Search for the cell housing the specified text and yield its (X, Y) center coordinate. 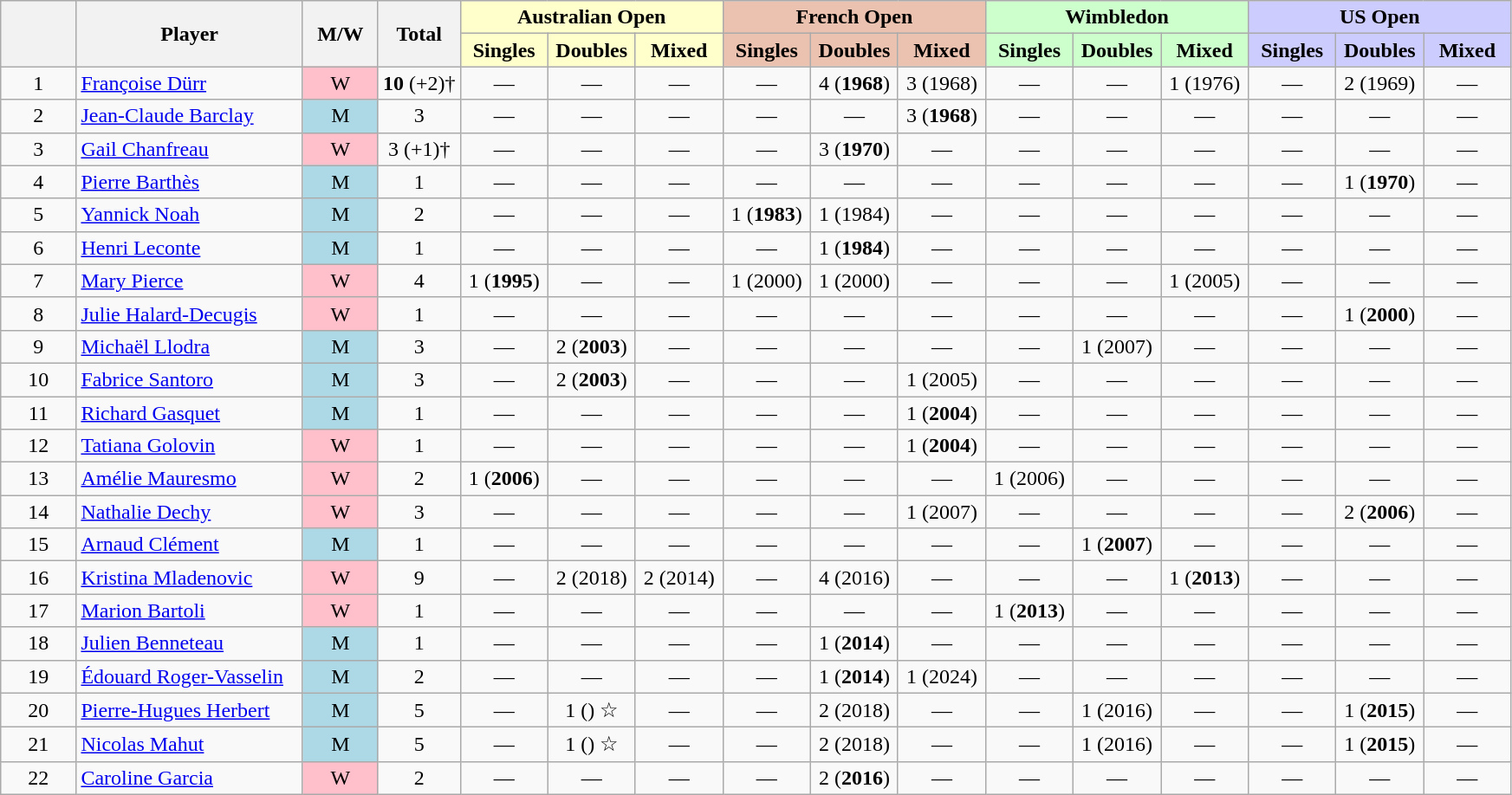
Nicolas Mahut (189, 745)
1 (1995) (504, 281)
10 (+2)† (419, 83)
Édouard Roger-Vasselin (189, 676)
Total (419, 34)
4 (1968) (854, 83)
Pierre-Hugues Herbert (189, 710)
17 (38, 611)
15 (38, 545)
Fabrice Santoro (189, 379)
French Open (854, 17)
Julie Halard-Decugis (189, 313)
6 (38, 248)
10 (38, 379)
US Open (1379, 17)
19 (38, 676)
22 (38, 778)
Amélie Mauresmo (189, 479)
14 (38, 512)
Jean-Claude Barclay (189, 116)
1 (2024) (941, 676)
1 (1983) (766, 215)
Richard Gasquet (189, 413)
Australian Open (591, 17)
2 (2016) (854, 778)
21 (38, 745)
16 (38, 578)
20 (38, 710)
12 (38, 446)
1 (1970) (1379, 182)
Julien Benneteau (189, 643)
Henri Leconte (189, 248)
Gail Chanfreau (189, 149)
18 (38, 643)
7 (38, 281)
Arnaud Clément (189, 545)
13 (38, 479)
Kristina Mladenovic (189, 578)
Michaël Llodra (189, 346)
Pierre Barthès (189, 182)
Tatiana Golovin (189, 446)
Wimbledon (1116, 17)
M/W (340, 34)
Caroline Garcia (189, 778)
Mary Pierce (189, 281)
Marion Bartoli (189, 611)
4 (2016) (854, 578)
Françoise Dürr (189, 83)
1 (1976) (1204, 83)
2 (1969) (1379, 83)
Yannick Noah (189, 215)
11 (38, 413)
Nathalie Dechy (189, 512)
8 (38, 313)
3 (1970) (854, 149)
2 (2014) (679, 578)
Player (189, 34)
2 (2006) (1379, 512)
3 (+1)† (419, 149)
